From the cell containing the given text, extract its center point as [x, y] coordinate. 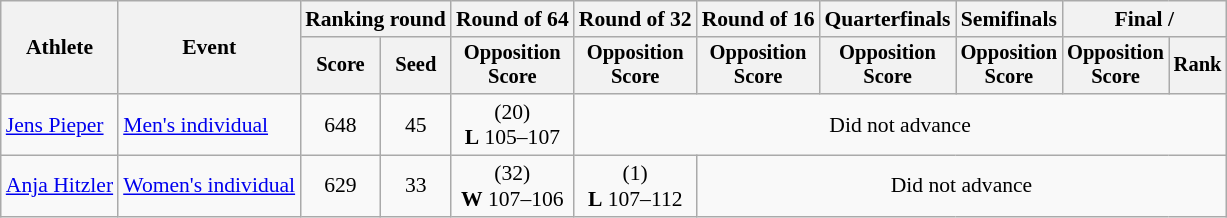
648 [340, 124]
Event [209, 48]
Anja Hitzler [60, 186]
33 [416, 186]
Seed [416, 66]
Men's individual [209, 124]
Round of 32 [636, 19]
Jens Pieper [60, 124]
Rank [1198, 66]
Ranking round [376, 19]
Final / [1144, 19]
629 [340, 186]
(32)W 107–106 [512, 186]
45 [416, 124]
(1)L 107–112 [636, 186]
Semifinals [1010, 19]
Athlete [60, 48]
Score [340, 66]
(20)L 105–107 [512, 124]
Round of 64 [512, 19]
Women's individual [209, 186]
Round of 16 [758, 19]
Quarterfinals [888, 19]
